For the text-containing cell, return its midpoint in [X, Y] coordinate format. 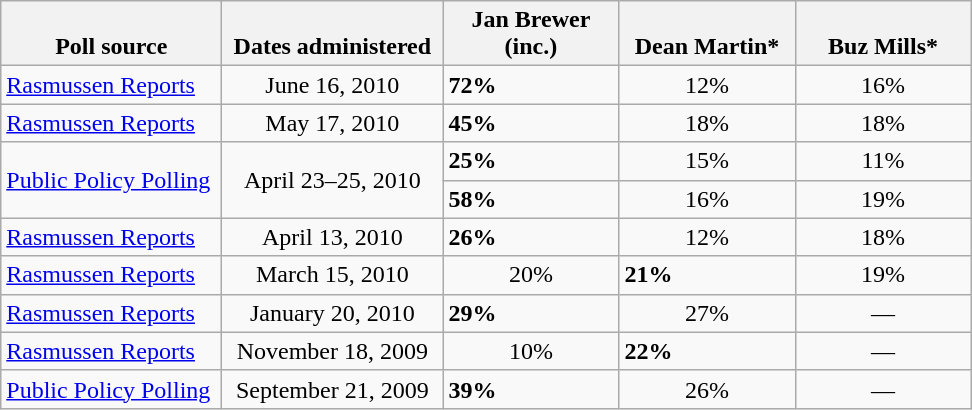
March 15, 2010 [332, 275]
September 21, 2009 [332, 389]
November 18, 2009 [332, 351]
June 16, 2010 [332, 85]
Jan Brewer (inc.) [531, 34]
May 17, 2010 [332, 123]
Dates administered [332, 34]
15% [707, 161]
20% [531, 275]
10% [531, 351]
Buz Mills* [883, 34]
Poll source [112, 34]
29% [531, 313]
72% [531, 85]
22% [707, 351]
April 23–25, 2010 [332, 180]
Dean Martin* [707, 34]
58% [531, 199]
11% [883, 161]
January 20, 2010 [332, 313]
21% [707, 275]
25% [531, 161]
27% [707, 313]
45% [531, 123]
April 13, 2010 [332, 237]
39% [531, 389]
